Output the (x, y) coordinate of the center of the cell containing the given text.  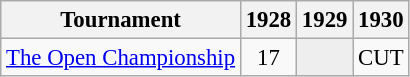
CUT (381, 58)
17 (268, 58)
1928 (268, 20)
1930 (381, 20)
The Open Championship (121, 58)
1929 (325, 20)
Tournament (121, 20)
